Identify which cell holds the provided text, then report its (x, y) central coordinate. 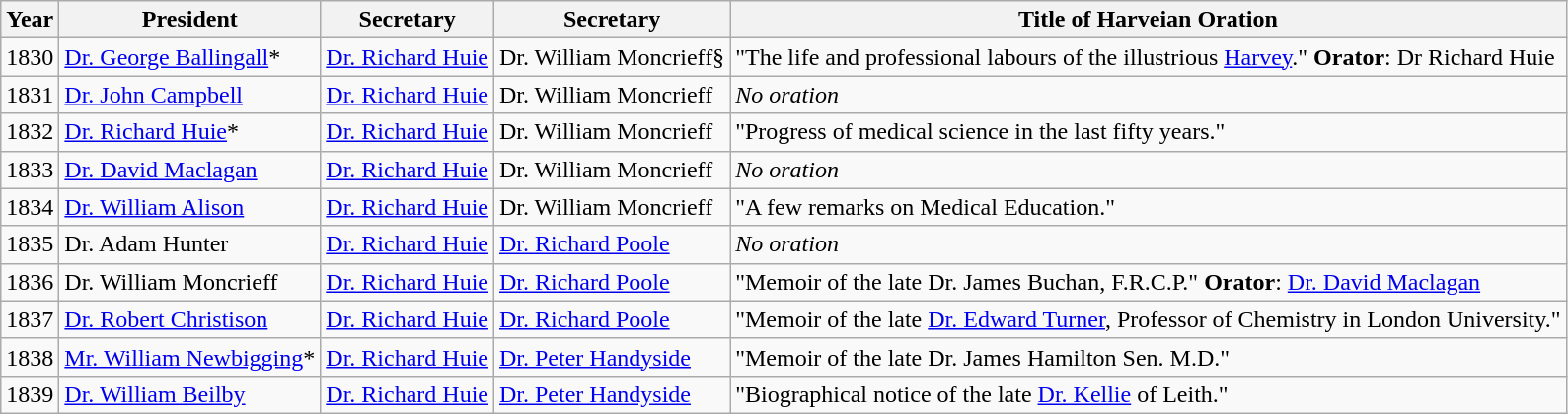
Title of Harveian Oration (1149, 20)
Dr. William Alison (189, 207)
President (189, 20)
1833 (30, 170)
"The life and professional labours of the illustrious Harvey." Orator: Dr Richard Huie (1149, 57)
1836 (30, 282)
1834 (30, 207)
Dr. Richard Huie* (189, 132)
1839 (30, 394)
Dr. John Campbell (189, 95)
Dr. William Moncrieff§ (612, 57)
"Memoir of the late Dr. Edward Turner, Professor of Chemistry in London University." (1149, 319)
Dr. Adam Hunter (189, 244)
"Memoir of the late Dr. James Buchan, F.R.C.P." Orator: Dr. David Maclagan (1149, 282)
"Memoir of the late Dr. James Hamilton Sen. M.D." (1149, 357)
"Biographical notice of the late Dr. Kellie of Leith." (1149, 394)
"Progress of medical science in the last fifty years." (1149, 132)
Dr. Robert Christison (189, 319)
1838 (30, 357)
Dr. David Maclagan (189, 170)
"A few remarks on Medical Education." (1149, 207)
1832 (30, 132)
1837 (30, 319)
Dr. George Ballingall* (189, 57)
1835 (30, 244)
Year (30, 20)
Dr. William Beilby (189, 394)
Mr. William Newbigging* (189, 357)
1831 (30, 95)
1830 (30, 57)
